Return (x, y) of the center of cell containing provided text 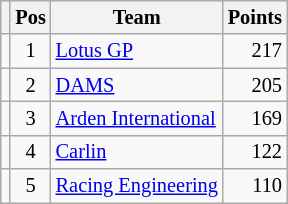
Team (137, 17)
Pos (30, 17)
205 (255, 85)
169 (255, 118)
122 (255, 152)
Points (255, 17)
5 (30, 186)
2 (30, 85)
4 (30, 152)
Racing Engineering (137, 186)
110 (255, 186)
Lotus GP (137, 51)
DAMS (137, 85)
Carlin (137, 152)
217 (255, 51)
1 (30, 51)
3 (30, 118)
Arden International (137, 118)
